Output the (x, y) coordinate of the center of the cell containing the given text.  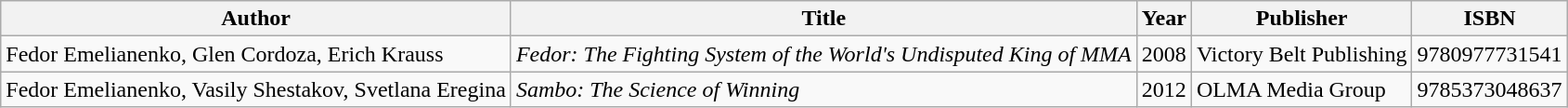
Victory Belt Publishing (1302, 54)
Fedor Emelianenko, Glen Cordoza, Erich Krauss (256, 54)
Fedor: The Fighting System of the World's Undisputed King of MMA (823, 54)
Title (823, 19)
Fedor Emelianenko, Vasily Shestakov, Svetlana Eregina (256, 89)
Author (256, 19)
ISBN (1489, 19)
2008 (1164, 54)
Publisher (1302, 19)
Sambo: The Science of Winning (823, 89)
2012 (1164, 89)
9785373048637 (1489, 89)
OLMA Media Group (1302, 89)
9780977731541 (1489, 54)
Year (1164, 19)
